Extract the [X, Y] coordinate from the center of the cell holding the provided text.  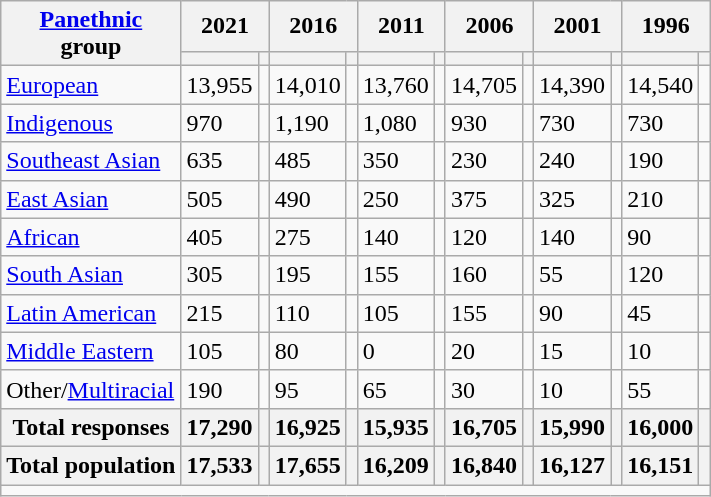
930 [484, 123]
16,925 [308, 427]
375 [484, 199]
405 [220, 237]
20 [484, 351]
Middle Eastern [91, 351]
14,390 [572, 85]
2001 [578, 26]
95 [308, 389]
14,540 [660, 85]
Indigenous [91, 123]
1996 [666, 26]
350 [396, 161]
45 [660, 313]
240 [572, 161]
16,000 [660, 427]
East Asian [91, 199]
305 [220, 275]
17,533 [220, 465]
80 [308, 351]
Total responses [91, 427]
160 [484, 275]
Total population [91, 465]
Southeast Asian [91, 161]
European [91, 85]
110 [308, 313]
16,209 [396, 465]
325 [572, 199]
16,151 [660, 465]
17,655 [308, 465]
2016 [313, 26]
African [91, 237]
635 [220, 161]
970 [220, 123]
1,080 [396, 123]
Latin American [91, 313]
14,705 [484, 85]
275 [308, 237]
14,010 [308, 85]
17,290 [220, 427]
16,127 [572, 465]
13,955 [220, 85]
13,760 [396, 85]
2006 [489, 26]
2011 [401, 26]
15,990 [572, 427]
215 [220, 313]
16,840 [484, 465]
Other/Multiracial [91, 389]
1,190 [308, 123]
South Asian [91, 275]
490 [308, 199]
250 [396, 199]
16,705 [484, 427]
15,935 [396, 427]
485 [308, 161]
2021 [225, 26]
195 [308, 275]
210 [660, 199]
230 [484, 161]
0 [396, 351]
505 [220, 199]
65 [396, 389]
15 [572, 351]
Panethnicgroup [91, 34]
30 [484, 389]
